Capture the cell that displays the provided text and extract its [X, Y] central coordinate. 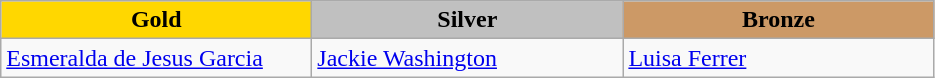
Gold [156, 20]
Silver [468, 20]
Luisa Ferrer [778, 58]
Jackie Washington [468, 58]
Bronze [778, 20]
Esmeralda de Jesus Garcia [156, 58]
